Return (x, y) of the center of cell containing provided text 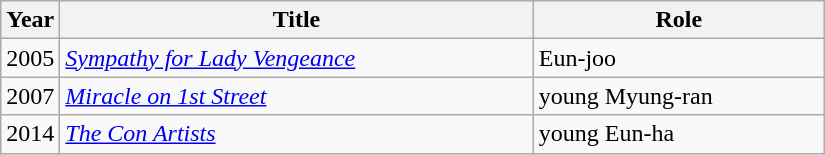
Title (296, 20)
Year (30, 20)
2005 (30, 58)
young Eun-ha (678, 134)
The Con Artists (296, 134)
2007 (30, 96)
Role (678, 20)
Miracle on 1st Street (296, 96)
Sympathy for Lady Vengeance (296, 58)
Eun-joo (678, 58)
young Myung-ran (678, 96)
2014 (30, 134)
